Return [X, Y] of the center of cell containing provided text 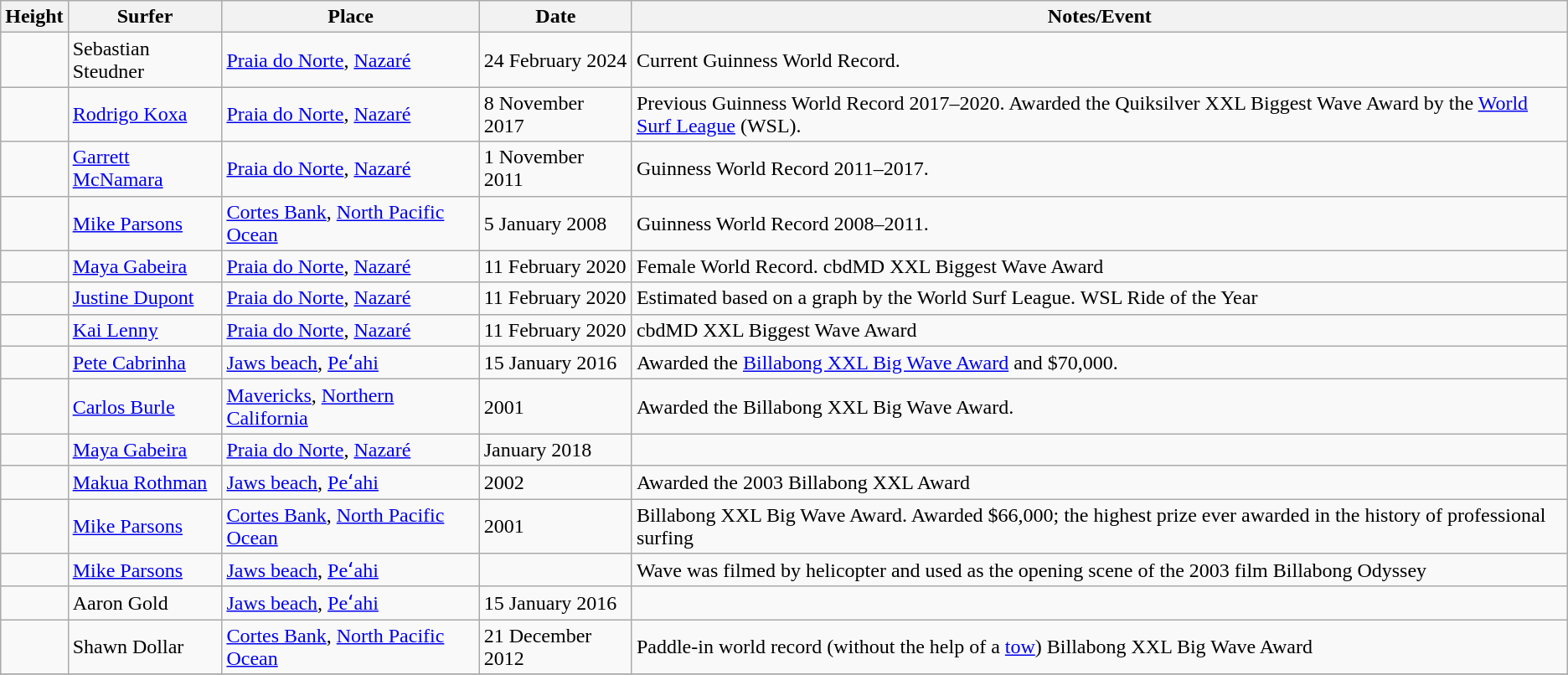
1 November 2011 [555, 169]
Height [34, 17]
Wave was filmed by helicopter and used as the opening scene of the 2003 film Billabong Odyssey [1099, 570]
January 2018 [555, 450]
Surfer [145, 17]
24 February 2024 [555, 60]
Aaron Gold [145, 603]
2002 [555, 482]
Rodrigo Koxa [145, 114]
Sebastian Steudner [145, 60]
5 January 2008 [555, 223]
Estimated based on a graph by the World Surf League. WSL Ride of the Year [1099, 298]
Awarded the 2003 Billabong XXL Award [1099, 482]
Makua Rothman [145, 482]
8 November 2017 [555, 114]
Billabong XXL Big Wave Award. Awarded $66,000; the highest prize ever awarded in the history of professional surfing [1099, 526]
Mavericks, Northern California [350, 407]
Guinness World Record 2008–2011. [1099, 223]
Notes/Event [1099, 17]
Justine Dupont [145, 298]
Garrett McNamara [145, 169]
Kai Lenny [145, 330]
Current Guinness World Record. [1099, 60]
Awarded the Billabong XXL Big Wave Award and $70,000. [1099, 363]
Carlos Burle [145, 407]
Awarded the Billabong XXL Big Wave Award. [1099, 407]
Place [350, 17]
Previous Guinness World Record 2017–2020. Awarded the Quiksilver XXL Biggest Wave Award by the World Surf League (WSL). [1099, 114]
Shawn Dollar [145, 647]
Paddle-in world record (without the help of a tow) Billabong XXL Big Wave Award [1099, 647]
21 December 2012 [555, 647]
Pete Cabrinha [145, 363]
Guinness World Record 2011–2017. [1099, 169]
Female World Record. cbdMD XXL Biggest Wave Award [1099, 266]
cbdMD XXL Biggest Wave Award [1099, 330]
Date [555, 17]
